For the text-containing cell, return its midpoint in [X, Y] coordinate format. 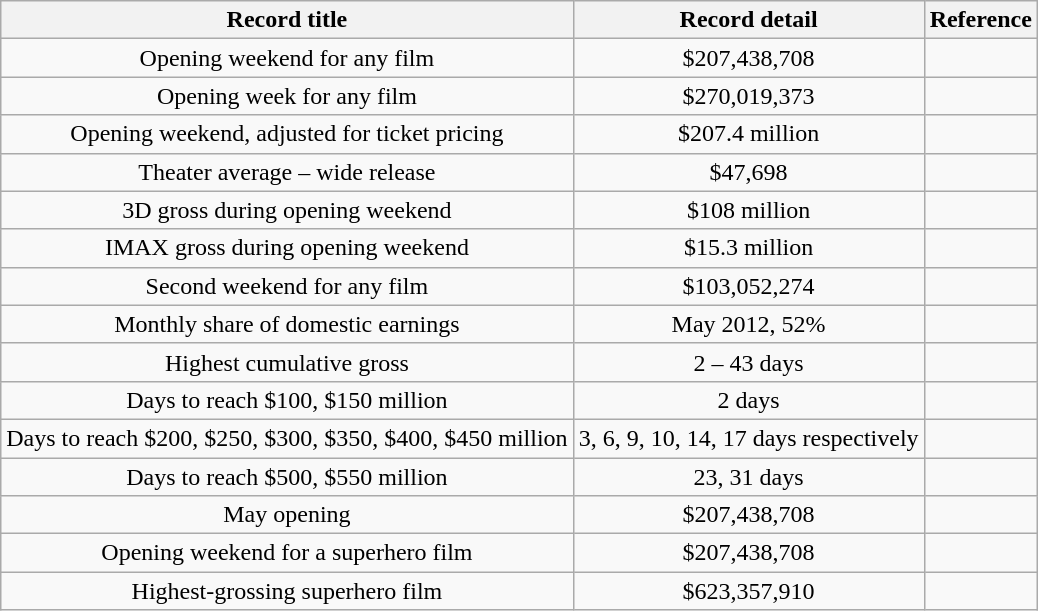
Opening week for any film [287, 96]
$108 million [748, 210]
Record title [287, 20]
3, 6, 9, 10, 14, 17 days respectively [748, 438]
$15.3 million [748, 248]
Opening weekend, adjusted for ticket pricing [287, 134]
$47,698 [748, 172]
May opening [287, 515]
$623,357,910 [748, 591]
Highest-grossing superhero film [287, 591]
Record detail [748, 20]
2 – 43 days [748, 362]
$270,019,373 [748, 96]
Opening weekend for any film [287, 58]
Days to reach $500, $550 million [287, 477]
$103,052,274 [748, 286]
23, 31 days [748, 477]
Second weekend for any film [287, 286]
Highest cumulative gross [287, 362]
Reference [980, 20]
$207.4 million [748, 134]
Theater average – wide release [287, 172]
2 days [748, 400]
Monthly share of domestic earnings [287, 324]
Days to reach $200, $250, $300, $350, $400, $450 million [287, 438]
May 2012, 52% [748, 324]
Days to reach $100, $150 million [287, 400]
Opening weekend for a superhero film [287, 553]
3D gross during opening weekend [287, 210]
IMAX gross during opening weekend [287, 248]
